Provide the [x, y] coordinate of the cell's center where the given text is located.  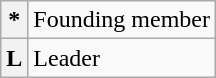
L [14, 58]
* [14, 20]
Leader [122, 58]
Founding member [122, 20]
